Locate the cell with the specified text and output its (x, y) center coordinate. 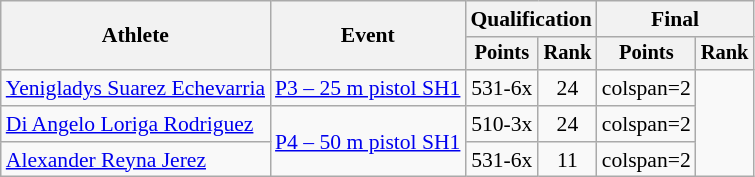
P4 – 50 m pistol SH1 (368, 142)
Qualification (530, 19)
P3 – 25 m pistol SH1 (368, 88)
Final (676, 19)
Yenigladys Suarez Echevarria (136, 88)
510-3x (502, 124)
531-6x (502, 88)
Event (368, 36)
Athlete (136, 36)
Di Angelo Loriga Rodriguez (136, 124)
